Pinpoint the cell where the given text exists, returning its (X, Y) midpoint coordinate. 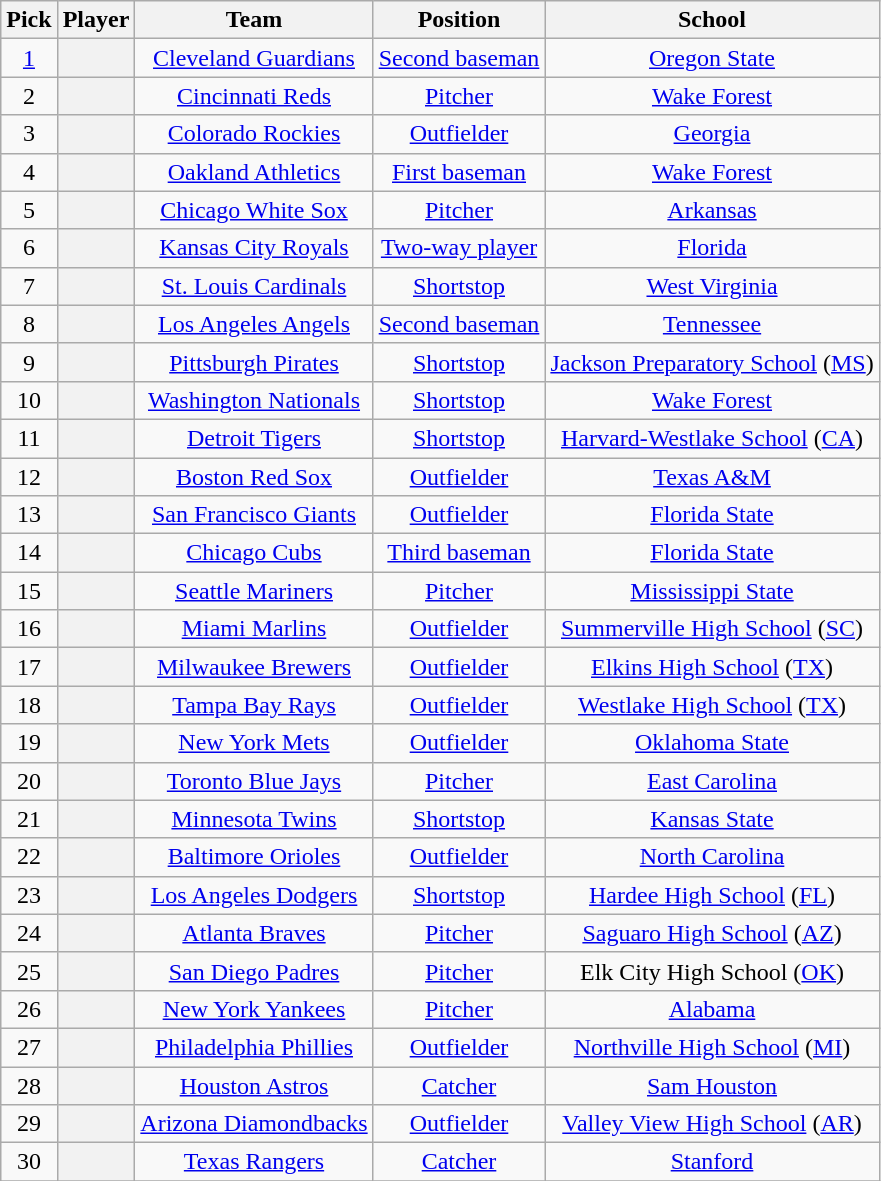
Hardee High School (FL) (712, 895)
Atlanta Braves (254, 933)
11 (29, 438)
St. Louis Cardinals (254, 286)
Arkansas (712, 210)
5 (29, 210)
30 (29, 1162)
Alabama (712, 1009)
Position (459, 20)
6 (29, 248)
Texas Rangers (254, 1162)
Jackson Preparatory School (MS) (712, 362)
Milwaukee Brewers (254, 667)
21 (29, 819)
12 (29, 477)
7 (29, 286)
Harvard-Westlake School (CA) (712, 438)
Georgia (712, 134)
Third baseman (459, 553)
Westlake High School (TX) (712, 705)
Los Angeles Dodgers (254, 895)
27 (29, 1047)
Player (96, 20)
Los Angeles Angels (254, 324)
Sam Houston (712, 1085)
29 (29, 1124)
School (712, 20)
Houston Astros (254, 1085)
10 (29, 400)
22 (29, 857)
23 (29, 895)
19 (29, 743)
Arizona Diamondbacks (254, 1124)
Philadelphia Phillies (254, 1047)
Kansas City Royals (254, 248)
North Carolina (712, 857)
New York Yankees (254, 1009)
24 (29, 933)
Kansas State (712, 819)
25 (29, 971)
Tennessee (712, 324)
Texas A&M (712, 477)
13 (29, 515)
Saguaro High School (AZ) (712, 933)
20 (29, 781)
Elk City High School (OK) (712, 971)
Colorado Rockies (254, 134)
New York Mets (254, 743)
15 (29, 591)
First baseman (459, 172)
1 (29, 58)
Northville High School (MI) (712, 1047)
Chicago Cubs (254, 553)
Florida (712, 248)
26 (29, 1009)
Cleveland Guardians (254, 58)
9 (29, 362)
17 (29, 667)
Two-way player (459, 248)
Summerville High School (SC) (712, 629)
Cincinnati Reds (254, 96)
Miami Marlins (254, 629)
18 (29, 705)
Elkins High School (TX) (712, 667)
Tampa Bay Rays (254, 705)
3 (29, 134)
East Carolina (712, 781)
4 (29, 172)
14 (29, 553)
Mississippi State (712, 591)
2 (29, 96)
Oklahoma State (712, 743)
Oregon State (712, 58)
Minnesota Twins (254, 819)
Stanford (712, 1162)
Washington Nationals (254, 400)
Pick (29, 20)
San Francisco Giants (254, 515)
Detroit Tigers (254, 438)
San Diego Padres (254, 971)
8 (29, 324)
Chicago White Sox (254, 210)
28 (29, 1085)
Team (254, 20)
16 (29, 629)
Oakland Athletics (254, 172)
Baltimore Orioles (254, 857)
Valley View High School (AR) (712, 1124)
Boston Red Sox (254, 477)
Toronto Blue Jays (254, 781)
Pittsburgh Pirates (254, 362)
West Virginia (712, 286)
Seattle Mariners (254, 591)
